Locate the cell with the specified text and output its [X, Y] center coordinate. 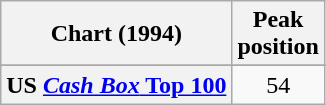
54 [278, 85]
Chart (1994) [116, 34]
Peakposition [278, 34]
US Cash Box Top 100 [116, 85]
